Locate the cell with the specified text and output its [X, Y] center coordinate. 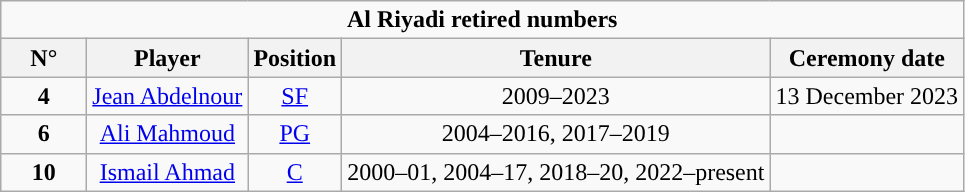
PG [295, 134]
Al Riyadi retired numbers [482, 20]
C [295, 172]
6 [44, 134]
Tenure [556, 58]
Ismail Ahmad [168, 172]
2009–2023 [556, 96]
Ali Mahmoud [168, 134]
N° [44, 58]
Jean Abdelnour [168, 96]
2000–01, 2004–17, 2018–20, 2022–present [556, 172]
SF [295, 96]
Ceremony date [867, 58]
2004–2016, 2017–2019 [556, 134]
13 December 2023 [867, 96]
Position [295, 58]
4 [44, 96]
10 [44, 172]
Player [168, 58]
